Output the (X, Y) coordinate of the center of the cell containing the given text.  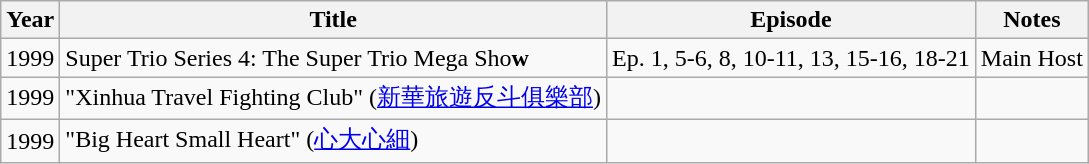
Main Host (1032, 58)
Title (334, 20)
Notes (1032, 20)
Episode (790, 20)
"Big Heart Small Heart" (心大心細) (334, 140)
Ep. 1, 5-6, 8, 10-11, 13, 15-16, 18-21 (790, 58)
Year (30, 20)
Super Trio Series 4: The Super Trio Mega Show (334, 58)
"Xinhua Travel Fighting Club" (新華旅遊反斗俱樂部) (334, 98)
